Extract the (X, Y) coordinate from the center of the cell holding the provided text.  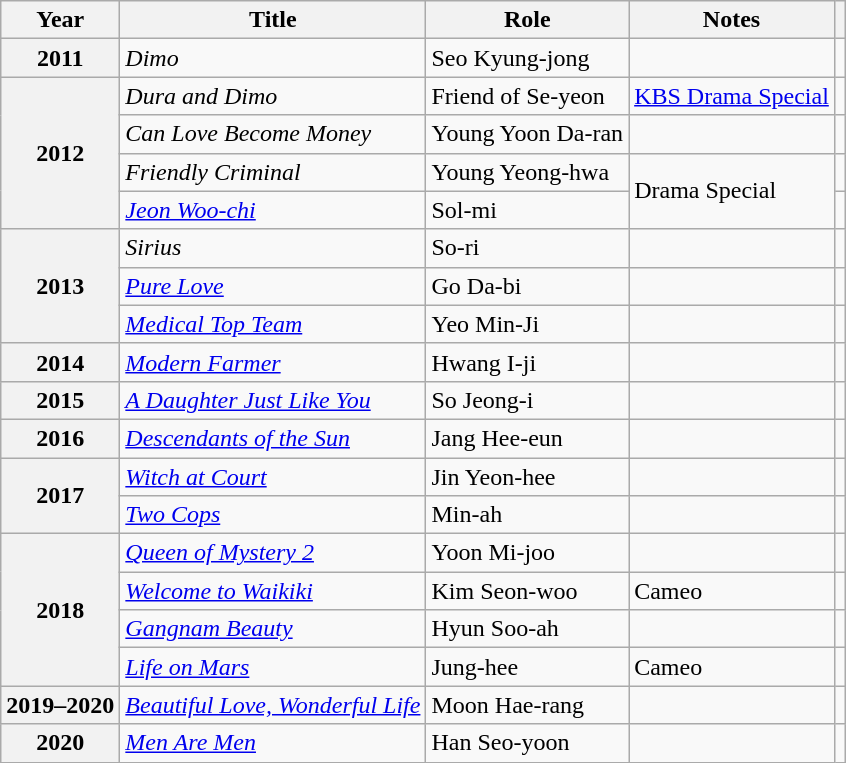
2017 (60, 496)
So-ri (528, 248)
Year (60, 20)
2011 (60, 58)
Min-ah (528, 515)
Role (528, 20)
Gangnam Beauty (273, 629)
Hwang I-ji (528, 362)
Jang Hee-eun (528, 438)
Friendly Criminal (273, 172)
KBS Drama Special (732, 96)
Queen of Mystery 2 (273, 553)
Descendants of the Sun (273, 438)
Life on Mars (273, 667)
2018 (60, 610)
Yoon Mi-joo (528, 553)
Dura and Dimo (273, 96)
Medical Top Team (273, 324)
Dimo (273, 58)
Yeo Min-Ji (528, 324)
2020 (60, 743)
2015 (60, 400)
Beautiful Love, Wonderful Life (273, 705)
Hyun Soo-ah (528, 629)
Modern Farmer (273, 362)
Sirius (273, 248)
Witch at Court (273, 477)
Go Da-bi (528, 286)
Can Love Become Money (273, 134)
2019–2020 (60, 705)
Two Cops (273, 515)
2016 (60, 438)
Jin Yeon-hee (528, 477)
Kim Seon-woo (528, 591)
Title (273, 20)
Moon Hae-rang (528, 705)
2012 (60, 153)
Friend of Se-yeon (528, 96)
Pure Love (273, 286)
Young Yeong-hwa (528, 172)
Young Yoon Da-ran (528, 134)
Han Seo-yoon (528, 743)
Notes (732, 20)
So Jeong-i (528, 400)
Drama Special (732, 191)
Sol-mi (528, 210)
Jeon Woo-chi (273, 210)
Seo Kyung-jong (528, 58)
Men Are Men (273, 743)
2014 (60, 362)
Jung-hee (528, 667)
2013 (60, 286)
Welcome to Waikiki (273, 591)
A Daughter Just Like You (273, 400)
